Extract the (X, Y) coordinate from the center of the cell holding the provided text.  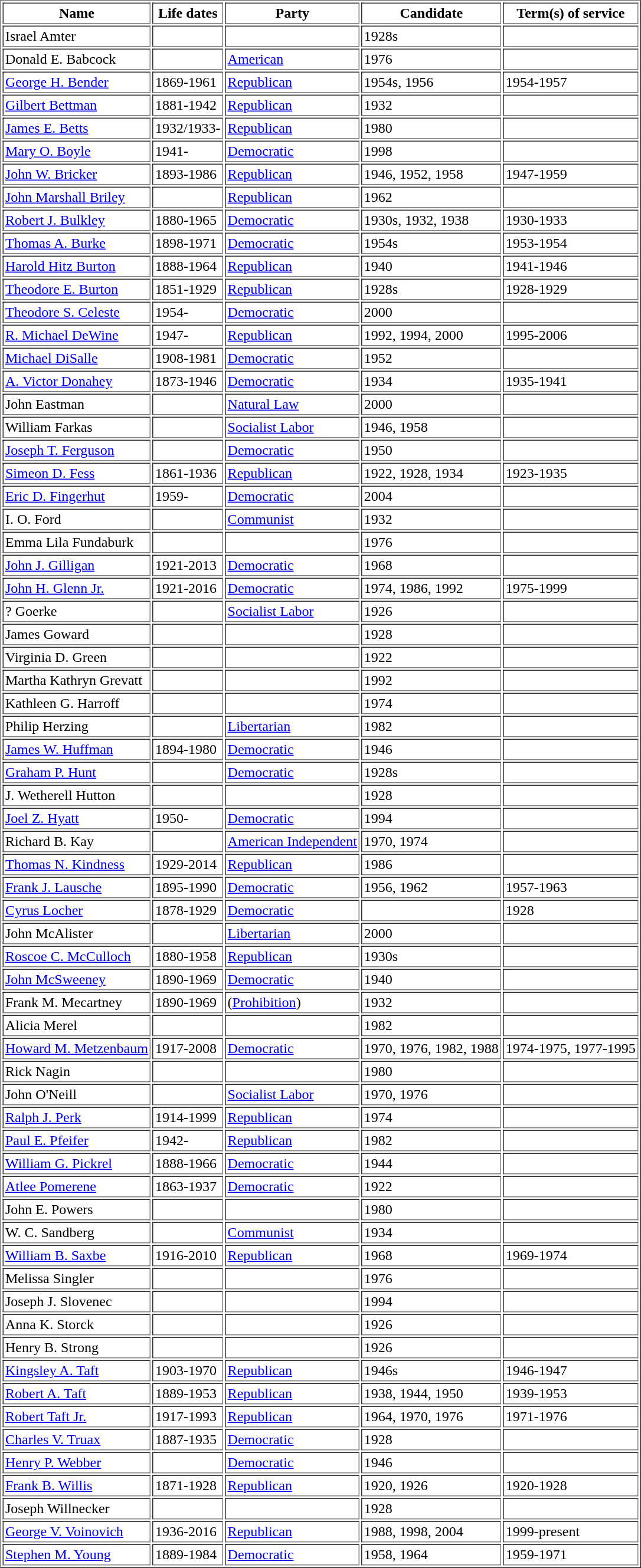
Name (77, 13)
Harold Hitz Burton (77, 267)
A. Victor Donahey (77, 381)
John J. Gilligan (77, 565)
1930s (431, 957)
1995-2006 (570, 335)
1962 (431, 197)
Robert Taft Jr. (77, 1417)
Eric D. Fingerhut (77, 497)
John H. Glenn Jr. (77, 589)
1889-1953 (188, 1393)
Howard M. Metzenbaum (77, 1049)
Donald E. Babcock (77, 59)
1861-1936 (188, 473)
1922, 1928, 1934 (431, 473)
Candidate (431, 13)
John McAlister (77, 933)
1959- (188, 497)
1935-1941 (570, 381)
1921-2016 (188, 589)
1863-1937 (188, 1187)
1956, 1962 (431, 887)
Frank B. Willis (77, 1485)
1887-1935 (188, 1439)
Stephen M. Young (77, 1555)
1944 (431, 1163)
Party (292, 13)
1941-1946 (570, 267)
1946, 1958 (431, 427)
Philip Herzing (77, 727)
Kathleen G. Harroff (77, 703)
Michael DiSalle (77, 359)
Gilbert Bettman (77, 105)
1998 (431, 151)
1957-1963 (570, 887)
1947-1959 (570, 175)
1938, 1944, 1950 (431, 1393)
George H. Bender (77, 83)
1974-1975, 1977-1995 (570, 1049)
Richard B. Kay (77, 841)
Alicia Merel (77, 1025)
1971-1976 (570, 1417)
1916-2010 (188, 1255)
1988, 1998, 2004 (431, 1531)
Ralph J. Perk (77, 1117)
R. Michael DeWine (77, 335)
Henry P. Webber (77, 1463)
1954s (431, 243)
American Independent (292, 841)
1969-1974 (570, 1255)
James Goward (77, 635)
John Marshall Briley (77, 197)
1946-1947 (570, 1371)
Mary O. Boyle (77, 151)
1903-1970 (188, 1371)
1880-1965 (188, 221)
1920, 1926 (431, 1485)
Thomas N. Kindness (77, 865)
? Goerke (77, 611)
1946s (431, 1371)
John O'Neill (77, 1095)
1920-1928 (570, 1485)
Emma Lila Fundaburk (77, 543)
1939-1953 (570, 1393)
Joseph T. Ferguson (77, 451)
Henry B. Strong (77, 1347)
1894-1980 (188, 749)
1941- (188, 151)
1975-1999 (570, 589)
1953-1954 (570, 243)
1873-1946 (188, 381)
John McSweeney (77, 979)
1964, 1970, 1976 (431, 1417)
1992 (431, 681)
1970, 1974 (431, 841)
1898-1971 (188, 243)
Graham P. Hunt (77, 773)
Paul E. Pfeifer (77, 1141)
Anna K. Storck (77, 1325)
1921-2013 (188, 565)
Term(s) of service (570, 13)
1888-1964 (188, 267)
Israel Amter (77, 37)
Atlee Pomerene (77, 1187)
American (292, 59)
W. C. Sandberg (77, 1233)
John Eastman (77, 405)
Charles V. Truax (77, 1439)
William Farkas (77, 427)
1959-1971 (570, 1555)
George V. Voinovich (77, 1531)
1930-1933 (570, 221)
1869-1961 (188, 83)
1917-2008 (188, 1049)
(Prohibition) (292, 1003)
1889-1984 (188, 1555)
J. Wetherell Hutton (77, 795)
1932/1933- (188, 129)
2004 (431, 497)
Kingsley A. Taft (77, 1371)
Simeon D. Fess (77, 473)
John W. Bricker (77, 175)
1851-1929 (188, 289)
John E. Powers (77, 1209)
1930s, 1932, 1938 (431, 221)
1999-present (570, 1531)
1974, 1986, 1992 (431, 589)
1950 (431, 451)
1878-1929 (188, 911)
Frank J. Lausche (77, 887)
Martha Kathryn Grevatt (77, 681)
1917-1993 (188, 1417)
1954- (188, 313)
Natural Law (292, 405)
Robert J. Bulkley (77, 221)
1958, 1964 (431, 1555)
Theodore S. Celeste (77, 313)
Melissa Singler (77, 1279)
1954-1957 (570, 83)
1936-2016 (188, 1531)
William G. Pickrel (77, 1163)
1880-1958 (188, 957)
Roscoe C. McCulloch (77, 957)
1929-2014 (188, 865)
James E. Betts (77, 129)
1888-1966 (188, 1163)
Robert A. Taft (77, 1393)
1942- (188, 1141)
1970, 1976 (431, 1095)
1928-1929 (570, 289)
1952 (431, 359)
1923-1935 (570, 473)
1954s, 1956 (431, 83)
1970, 1976, 1982, 1988 (431, 1049)
Joseph Willnecker (77, 1509)
1908-1981 (188, 359)
1947- (188, 335)
1950- (188, 819)
Virginia D. Green (77, 657)
1946, 1952, 1958 (431, 175)
Joel Z. Hyatt (77, 819)
1895-1990 (188, 887)
I. O. Ford (77, 519)
Life dates (188, 13)
Thomas A. Burke (77, 243)
Theodore E. Burton (77, 289)
Rick Nagin (77, 1071)
1881-1942 (188, 105)
1986 (431, 865)
1871-1928 (188, 1485)
William B. Saxbe (77, 1255)
1914-1999 (188, 1117)
1893-1986 (188, 175)
James W. Huffman (77, 749)
Joseph J. Slovenec (77, 1301)
Cyrus Locher (77, 911)
1992, 1994, 2000 (431, 335)
Frank M. Mecartney (77, 1003)
